Identify which cell holds the provided text, then report its (x, y) central coordinate. 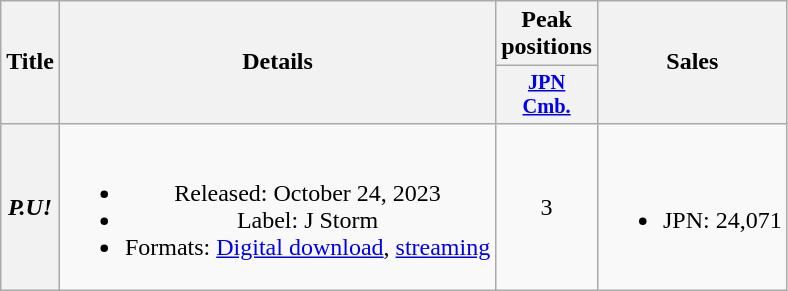
JPN: 24,071 (692, 206)
P.U! (30, 206)
Title (30, 62)
3 (547, 206)
JPNCmb. (547, 95)
Details (277, 62)
Peak positions (547, 34)
Sales (692, 62)
Released: October 24, 2023Label: J StormFormats: Digital download, streaming (277, 206)
